From the cell containing the given text, extract its center point as (X, Y) coordinate. 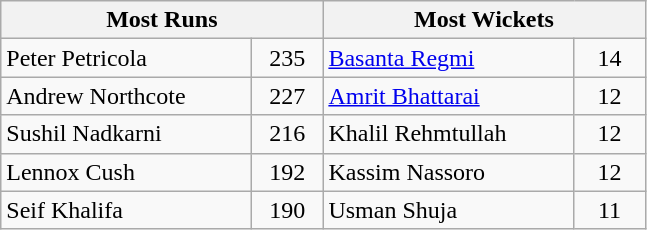
Basanta Regmi (448, 58)
216 (288, 134)
Most Wickets (484, 20)
Most Runs (162, 20)
Sushil Nadkarni (126, 134)
Peter Petricola (126, 58)
Seif Khalifa (126, 210)
Khalil Rehmtullah (448, 134)
Andrew Northcote (126, 96)
190 (288, 210)
227 (288, 96)
Amrit Bhattarai (448, 96)
11 (610, 210)
Kassim Nassoro (448, 172)
Lennox Cush (126, 172)
192 (288, 172)
14 (610, 58)
Usman Shuja (448, 210)
235 (288, 58)
